For the text-containing cell, return its midpoint in (x, y) coordinate format. 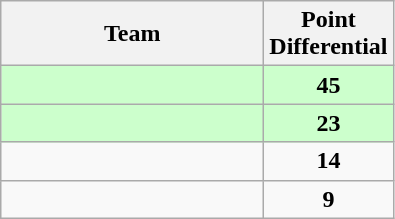
14 (328, 161)
45 (328, 85)
Point Differential (328, 34)
9 (328, 199)
Team (132, 34)
23 (328, 123)
